Search for the cell housing the specified text and yield its (X, Y) center coordinate. 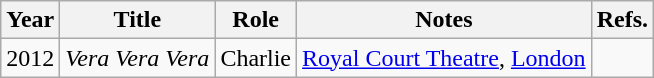
Vera Vera Vera (138, 58)
Title (138, 20)
Notes (444, 20)
Year (30, 20)
Role (256, 20)
Charlie (256, 58)
2012 (30, 58)
Royal Court Theatre, London (444, 58)
Refs. (622, 20)
